From the cell containing the given text, extract its center point as (x, y) coordinate. 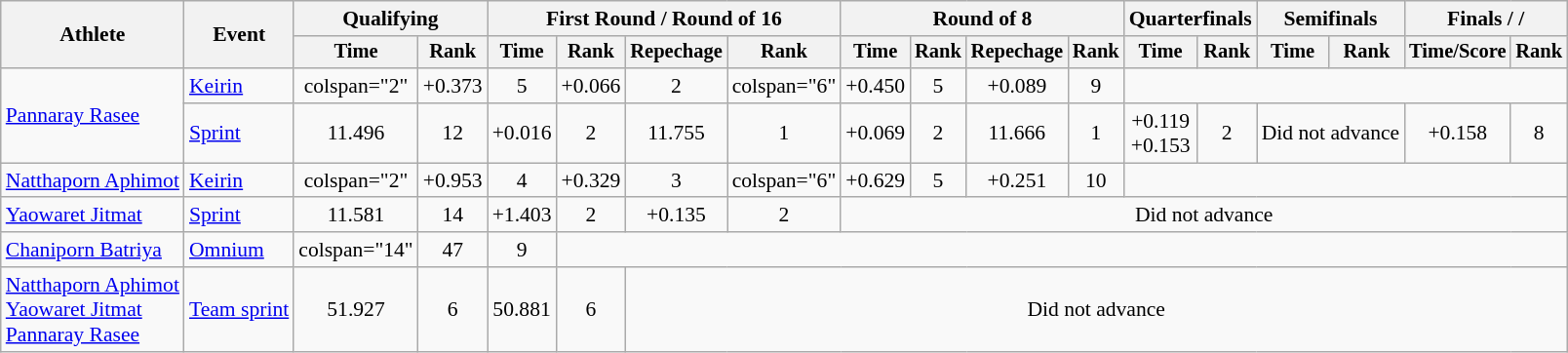
Natthaporn Aphimot (93, 180)
51.927 (355, 310)
11.581 (355, 216)
Team sprint (239, 310)
8 (1539, 133)
+0.135 (676, 216)
10 (1096, 180)
50.881 (523, 310)
Qualifying (390, 19)
colspan="14" (355, 250)
+0.953 (452, 180)
4 (523, 180)
+0.066 (591, 86)
+0.069 (876, 133)
14 (452, 216)
Chaniporn Batriya (93, 250)
Event (239, 35)
+0.329 (591, 180)
Finals / / (1486, 19)
47 (452, 250)
11.755 (676, 133)
+0.373 (452, 86)
Athlete (93, 35)
Yaowaret Jitmat (93, 216)
+1.403 (523, 216)
First Round / Round of 16 (665, 19)
+0.016 (523, 133)
12 (452, 133)
+0.158 (1457, 133)
+0.119+0.153 (1160, 133)
Pannaray Rasee (93, 115)
Round of 8 (982, 19)
+0.629 (876, 180)
Natthaporn AphimotYaowaret JitmatPannaray Rasee (93, 310)
Quarterfinals (1191, 19)
Time/Score (1457, 53)
11.496 (355, 133)
11.666 (1017, 133)
Omnium (239, 250)
+0.450 (876, 86)
Semifinals (1331, 19)
3 (676, 180)
+0.089 (1017, 86)
+0.251 (1017, 180)
